Return [X, Y] of the center of cell containing provided text 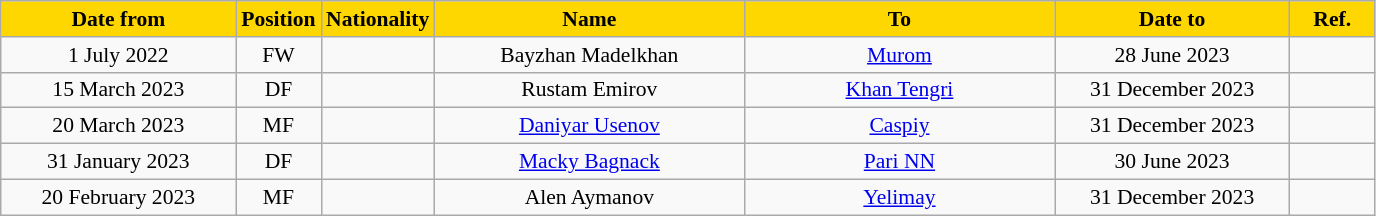
Bayzhan Madelkhan [589, 55]
Position [278, 19]
1 July 2022 [118, 55]
Alen Aymanov [589, 197]
Date to [1172, 19]
Rustam Emirov [589, 90]
Daniyar Usenov [589, 126]
Khan Tengri [899, 90]
To [899, 19]
30 June 2023 [1172, 162]
Ref. [1332, 19]
Nationality [378, 19]
28 June 2023 [1172, 55]
FW [278, 55]
Murom [899, 55]
20 March 2023 [118, 126]
15 March 2023 [118, 90]
31 January 2023 [118, 162]
Macky Bagnack [589, 162]
Pari NN [899, 162]
Yelimay [899, 197]
Caspiy [899, 126]
Date from [118, 19]
Name [589, 19]
20 February 2023 [118, 197]
